Pinpoint the cell where the given text exists, returning its [X, Y] midpoint coordinate. 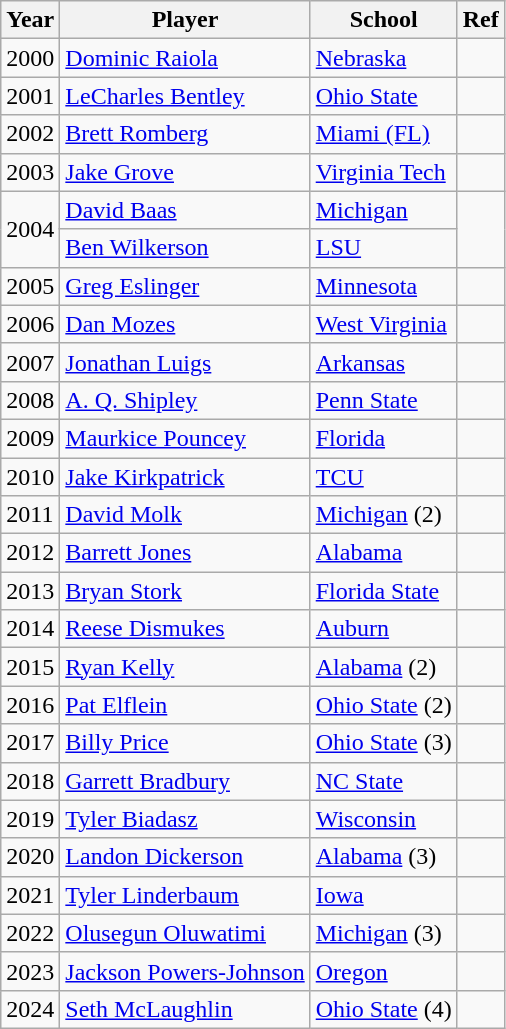
2007 [30, 362]
David Baas [185, 210]
2024 [30, 1009]
2001 [30, 96]
Tyler Linderbaum [185, 895]
Minnesota [384, 286]
Michigan (2) [384, 515]
2015 [30, 667]
Ohio State (2) [384, 705]
Jake Grove [185, 172]
2017 [30, 743]
School [384, 20]
Dominic Raiola [185, 58]
NC State [384, 781]
2018 [30, 781]
Ref [480, 20]
Jonathan Luigs [185, 362]
Tyler Biadasz [185, 819]
Iowa [384, 895]
2000 [30, 58]
Brett Romberg [185, 134]
Landon Dickerson [185, 857]
2021 [30, 895]
2014 [30, 629]
2011 [30, 515]
Pat Elflein [185, 705]
West Virginia [384, 324]
Alabama [384, 553]
2012 [30, 553]
Ohio State (3) [384, 743]
2004 [30, 229]
Jake Kirkpatrick [185, 477]
Michigan (3) [384, 933]
Bryan Stork [185, 591]
2010 [30, 477]
Maurkice Pouncey [185, 438]
Jackson Powers-Johnson [185, 971]
LSU [384, 248]
Miami (FL) [384, 134]
2020 [30, 857]
David Molk [185, 515]
Ohio State (4) [384, 1009]
Year [30, 20]
Alabama (3) [384, 857]
2013 [30, 591]
2002 [30, 134]
Seth McLaughlin [185, 1009]
Auburn [384, 629]
A. Q. Shipley [185, 400]
Reese Dismukes [185, 629]
Michigan [384, 210]
Dan Mozes [185, 324]
2006 [30, 324]
Player [185, 20]
Wisconsin [384, 819]
LeCharles Bentley [185, 96]
Oregon [384, 971]
2003 [30, 172]
Penn State [384, 400]
Ryan Kelly [185, 667]
Ohio State [384, 96]
2009 [30, 438]
Ben Wilkerson [185, 248]
Nebraska [384, 58]
2005 [30, 286]
Billy Price [185, 743]
TCU [384, 477]
2022 [30, 933]
Barrett Jones [185, 553]
2016 [30, 705]
2019 [30, 819]
Arkansas [384, 362]
2023 [30, 971]
Florida State [384, 591]
Virginia Tech [384, 172]
Florida [384, 438]
Alabama (2) [384, 667]
2008 [30, 400]
Olusegun Oluwatimi [185, 933]
Greg Eslinger [185, 286]
Garrett Bradbury [185, 781]
